Return the (X, Y) coordinate for the center point of the cell that contains the specified text.  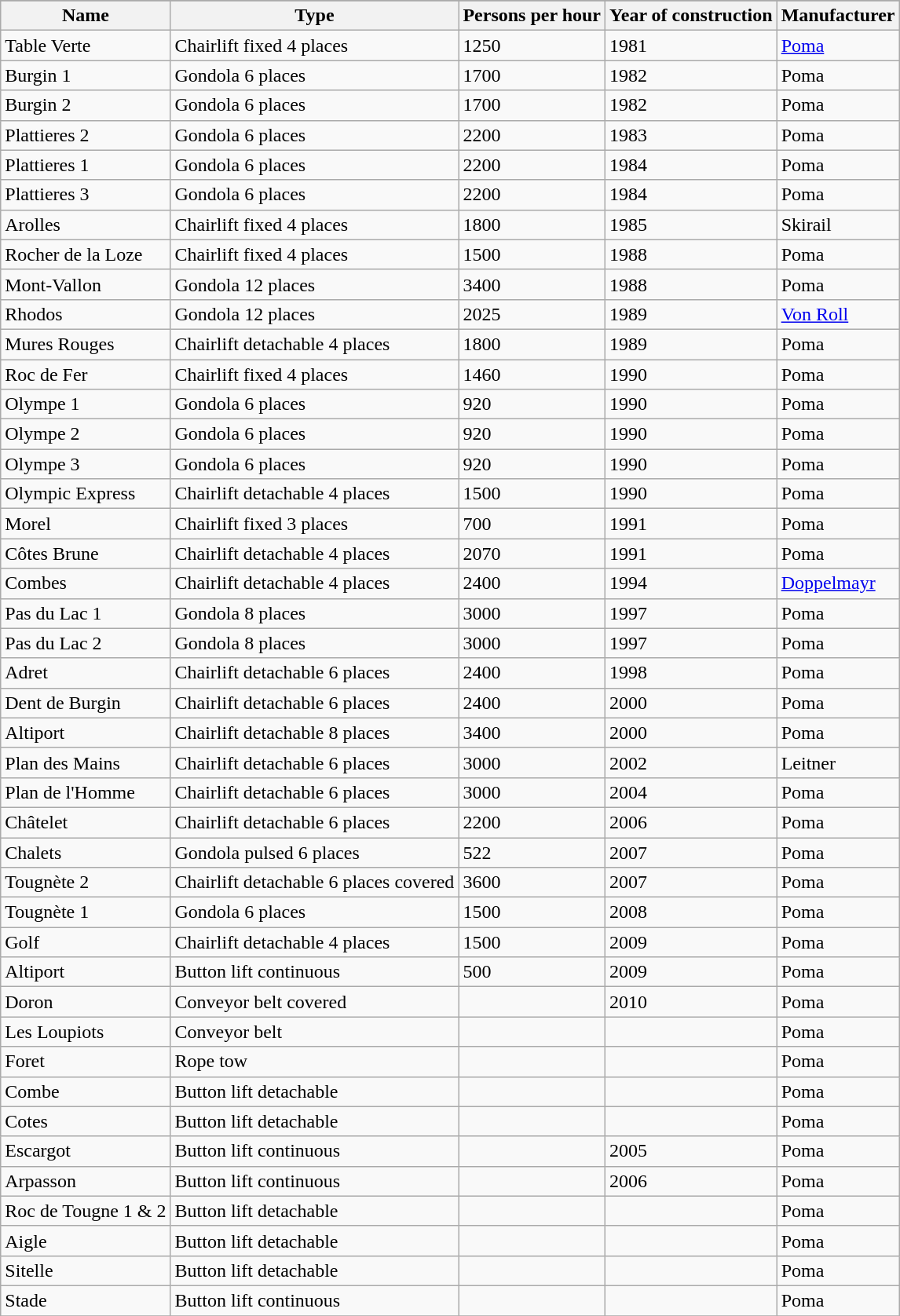
Arolles (86, 225)
Olympic Express (86, 494)
Morel (86, 524)
Aigle (86, 1241)
Rope tow (314, 1062)
522 (532, 852)
Foret (86, 1062)
Doron (86, 1002)
3600 (532, 883)
Rhodos (86, 314)
1998 (691, 673)
700 (532, 524)
Plattieres 3 (86, 195)
2005 (691, 1151)
Chairlift detachable 8 places (314, 733)
Leitner (838, 762)
Persons per hour (532, 16)
Burgin 1 (86, 75)
Escargot (86, 1151)
Châtelet (86, 822)
500 (532, 972)
Conveyor belt covered (314, 1002)
2004 (691, 792)
Combe (86, 1091)
Plattieres 2 (86, 135)
Arpasson (86, 1181)
Doppelmayr (838, 583)
1985 (691, 225)
1460 (532, 375)
Golf (86, 942)
Chairlift fixed 3 places (314, 524)
2002 (691, 762)
Rocher de la Loze (86, 254)
1994 (691, 583)
2008 (691, 912)
Table Verte (86, 46)
Gondola pulsed 6 places (314, 852)
Tougnète 2 (86, 883)
Côtes Brune (86, 554)
Olympe 1 (86, 404)
Stade (86, 1300)
2070 (532, 554)
Pas du Lac 2 (86, 643)
Plan des Mains (86, 762)
Olympe 3 (86, 464)
Skirail (838, 225)
1981 (691, 46)
Pas du Lac 1 (86, 613)
Cotes (86, 1121)
Name (86, 16)
Roc de Fer (86, 375)
Plattieres 1 (86, 165)
Adret (86, 673)
Sitelle (86, 1270)
2025 (532, 314)
Mures Rouges (86, 344)
Olympe 2 (86, 434)
Year of construction (691, 16)
Mont-Vallon (86, 284)
1250 (532, 46)
Les Loupiots (86, 1032)
Chairlift detachable 6 places covered (314, 883)
Roc de Tougne 1 & 2 (86, 1211)
Plan de l'Homme (86, 792)
Conveyor belt (314, 1032)
Type (314, 16)
Von Roll (838, 314)
Combes (86, 583)
Tougnète 1 (86, 912)
1983 (691, 135)
Chalets (86, 852)
Manufacturer (838, 16)
Burgin 2 (86, 105)
2010 (691, 1002)
Dent de Burgin (86, 703)
